Pinpoint the cell where the given text exists, returning its [X, Y] midpoint coordinate. 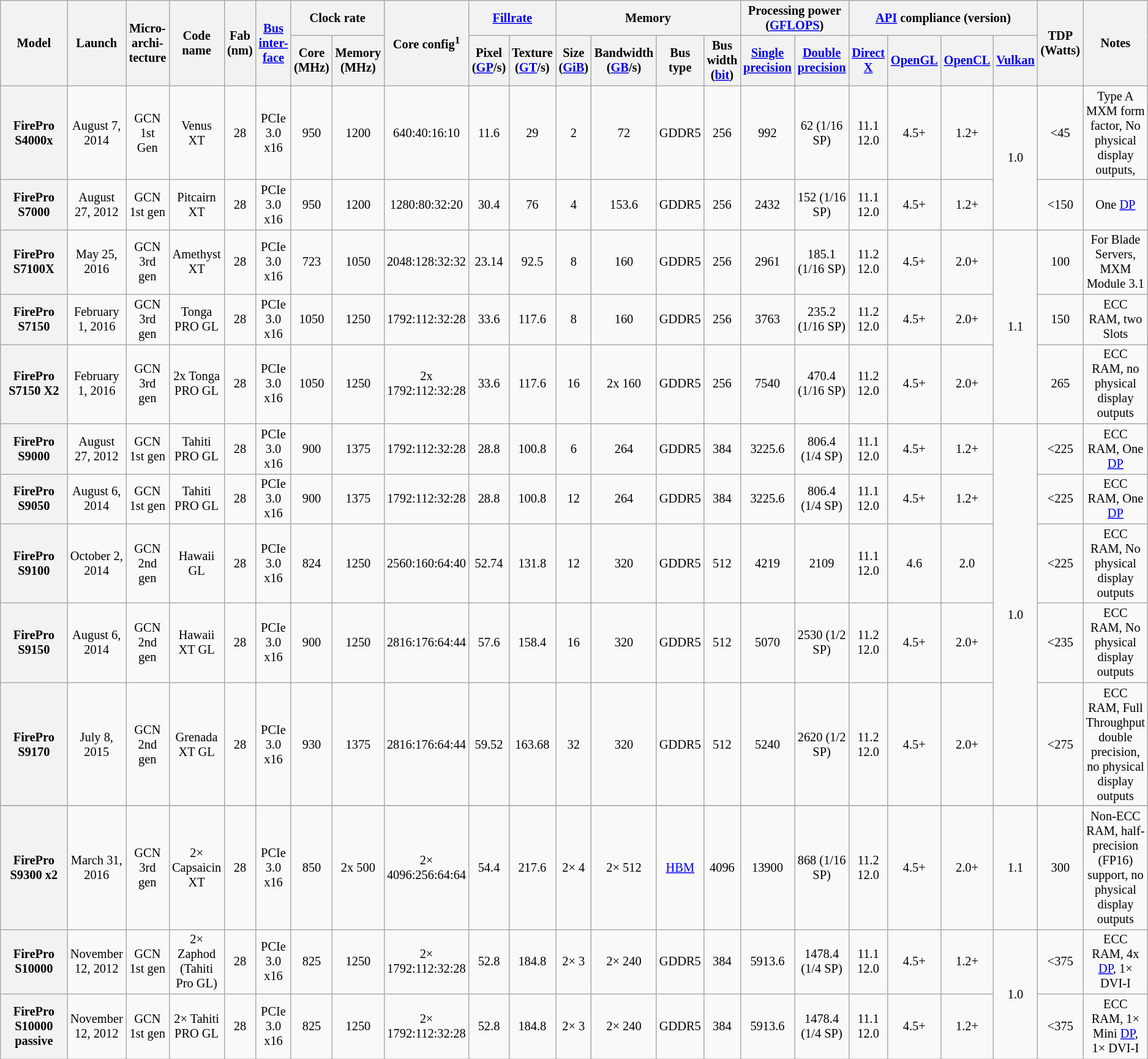
Processing power(GFLOPS) [795, 18]
October 2, 2014 [97, 563]
4 [574, 204]
13900 [768, 867]
FirePro S9170 [34, 744]
470.4 (1/16 SP) [822, 384]
163.68 [532, 744]
92.5 [532, 262]
<150 [1060, 204]
217.6 [532, 867]
July 8, 2015 [97, 744]
One DP [1116, 204]
4.6 [915, 563]
6 [574, 449]
FirePro S9150 [34, 643]
API compliance (version) [943, 18]
FirePro S9100 [34, 563]
Texture (GT/s) [532, 61]
2961 [768, 262]
For Blade Servers, MXM Module 3.1 [1116, 262]
72 [624, 133]
FirePro S7000 [34, 204]
992 [768, 133]
Hawaii XT GL [197, 643]
152 (1/16 SP) [822, 204]
1280:80:32:20 [426, 204]
FirePro S10000 [34, 962]
2× Zaphod (Tahiti Pro GL) [197, 962]
100 [1060, 262]
4219 [768, 563]
7540 [768, 384]
2x 160 [624, 384]
Bus inter-face [274, 43]
ECC RAM, Full Throughput double precision, no physical display outputs [1116, 744]
131.8 [532, 563]
2620 (1/2 SP) [822, 744]
2530 (1/2 SP) [822, 643]
FirePro S7100X [34, 262]
Tonga PRO GL [197, 320]
2109 [822, 563]
2048:128:32:32 [426, 262]
76 [532, 204]
54.4 [489, 867]
Amethyst XT [197, 262]
23.14 [489, 262]
Code name [197, 43]
FirePro S9000 [34, 449]
ECC RAM, 4x DP, 1× DVI-I [1116, 962]
62 (1/16 SP) [822, 133]
OpenCL [967, 61]
<45 [1060, 133]
57.6 [489, 643]
Core (MHz) [311, 61]
Core config1 [426, 43]
300 [1060, 867]
<275 [1060, 744]
FirePro S4000x [34, 133]
723 [311, 262]
2x 1792:112:32:28 [426, 384]
HBM [680, 867]
Fillrate [512, 18]
GCN 1st Gen [148, 133]
Memory [648, 18]
29 [532, 133]
150 [1060, 320]
850 [311, 867]
2× Capsaicin XT [197, 867]
FirePro S10000 passive [34, 1027]
Model [34, 43]
Pitcairn XT [197, 204]
FirePro S7150 [34, 320]
2432 [768, 204]
2× Tahiti PRO GL [197, 1027]
Single precision [768, 61]
2.0 [967, 563]
2× 4 [574, 867]
4096 [722, 867]
2× 4096:256:64:64 [426, 867]
153.6 [624, 204]
May 25, 2016 [97, 262]
FirePro S9050 [34, 499]
OpenGL [915, 61]
Clock rate [337, 18]
Bus width (bit) [722, 61]
Pixel (GP/s) [489, 61]
Venus XT [197, 133]
5240 [768, 744]
Double precision [822, 61]
2 [574, 133]
185.1 (1/16 SP) [822, 262]
868 (1/16 SP) [822, 867]
265 [1060, 384]
30.4 [489, 204]
930 [311, 744]
158.4 [532, 643]
824 [311, 563]
Vulkan [1015, 61]
Non-ECC RAM, half-precision (FP16) support, no physical display outputs [1116, 867]
ECC RAM, 1× Mini DP, 1× DVI-I [1116, 1027]
11.6 [489, 133]
Notes [1116, 43]
FirePro S7150 X2 [34, 384]
<235 [1060, 643]
Bus type [680, 61]
Grenada XT GL [197, 744]
32 [574, 744]
2× 512 [624, 867]
Hawaii GL [197, 563]
ECC RAM, two Slots [1116, 320]
ECC RAM, no physical display outputs [1116, 384]
3763 [768, 320]
Bandwidth (GB/s) [624, 61]
Fab (nm) [240, 43]
FirePro S9300 x2 [34, 867]
TDP (Watts) [1060, 43]
52.74 [489, 563]
Size (GiB) [574, 61]
5070 [768, 643]
235.2 (1/16 SP) [822, 320]
Direct X [868, 61]
59.52 [489, 744]
640:40:16:10 [426, 133]
Memory (MHz) [358, 61]
March 31, 2016 [97, 867]
Type A MXM form factor, No physical display outputs, [1116, 133]
2x 500 [358, 867]
Micro-archi-tecture [148, 43]
2x Tonga PRO GL [197, 384]
Launch [97, 43]
August 7, 2014 [97, 133]
2560:160:64:40 [426, 563]
